Pinpoint the cell where the given text exists, returning its (x, y) midpoint coordinate. 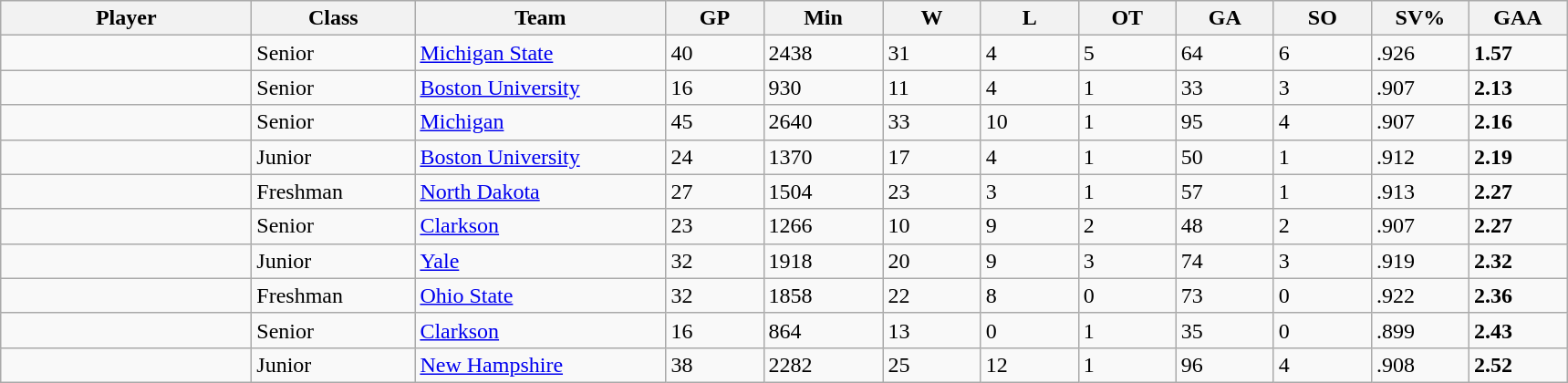
73 (1224, 295)
.919 (1419, 261)
48 (1224, 226)
.899 (1419, 330)
96 (1224, 365)
1370 (823, 157)
.926 (1419, 53)
Team (540, 18)
1.57 (1518, 53)
12 (1029, 365)
Michigan (540, 122)
.908 (1419, 365)
Min (823, 18)
SV% (1419, 18)
GP (715, 18)
2.36 (1518, 295)
74 (1224, 261)
27 (715, 191)
.922 (1419, 295)
45 (715, 122)
OT (1127, 18)
Ohio State (540, 295)
2.43 (1518, 330)
L (1029, 18)
New Hampshire (540, 365)
6 (1323, 53)
2.16 (1518, 122)
.912 (1419, 157)
22 (932, 295)
1918 (823, 261)
W (932, 18)
95 (1224, 122)
1504 (823, 191)
1266 (823, 226)
2282 (823, 365)
40 (715, 53)
.913 (1419, 191)
50 (1224, 157)
35 (1224, 330)
5 (1127, 53)
25 (932, 365)
57 (1224, 191)
24 (715, 157)
Player (126, 18)
13 (932, 330)
1858 (823, 295)
930 (823, 88)
864 (823, 330)
GA (1224, 18)
2.13 (1518, 88)
SO (1323, 18)
North Dakota (540, 191)
64 (1224, 53)
8 (1029, 295)
2.32 (1518, 261)
31 (932, 53)
2438 (823, 53)
2.19 (1518, 157)
Yale (540, 261)
17 (932, 157)
2640 (823, 122)
Michigan State (540, 53)
GAA (1518, 18)
11 (932, 88)
20 (932, 261)
Class (334, 18)
2.52 (1518, 365)
38 (715, 365)
